Return the [X, Y] coordinate for the center point of the cell that contains the specified text.  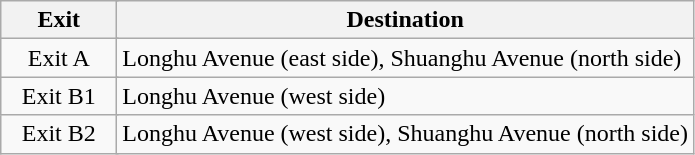
Exit B1 [59, 96]
Exit A [59, 58]
Longhu Avenue (west side) [406, 96]
Exit B2 [59, 134]
Longhu Avenue (west side), Shuanghu Avenue (north side) [406, 134]
Exit [59, 20]
Longhu Avenue (east side), Shuanghu Avenue (north side) [406, 58]
Destination [406, 20]
